Locate the cell with the specified text and output its [x, y] center coordinate. 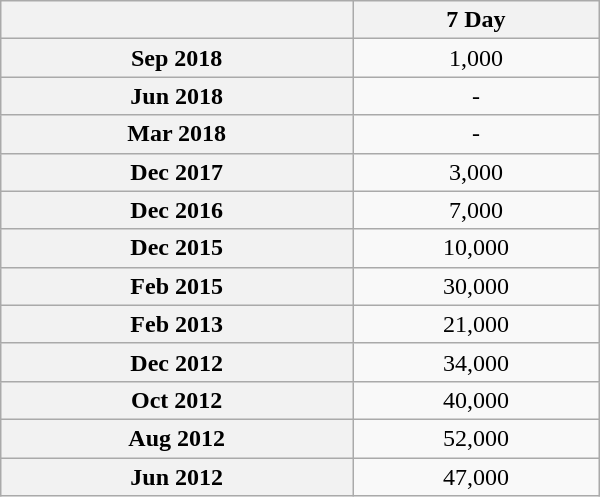
Jun 2012 [177, 477]
Oct 2012 [177, 400]
Dec 2016 [177, 210]
Mar 2018 [177, 134]
47,000 [476, 477]
34,000 [476, 362]
Aug 2012 [177, 438]
Feb 2015 [177, 286]
Dec 2012 [177, 362]
Sep 2018 [177, 58]
40,000 [476, 400]
21,000 [476, 324]
Feb 2013 [177, 324]
3,000 [476, 172]
30,000 [476, 286]
7,000 [476, 210]
Jun 2018 [177, 96]
52,000 [476, 438]
1,000 [476, 58]
Dec 2017 [177, 172]
7 Day [476, 20]
10,000 [476, 248]
Dec 2015 [177, 248]
